Capture the cell that displays the provided text and extract its [x, y] central coordinate. 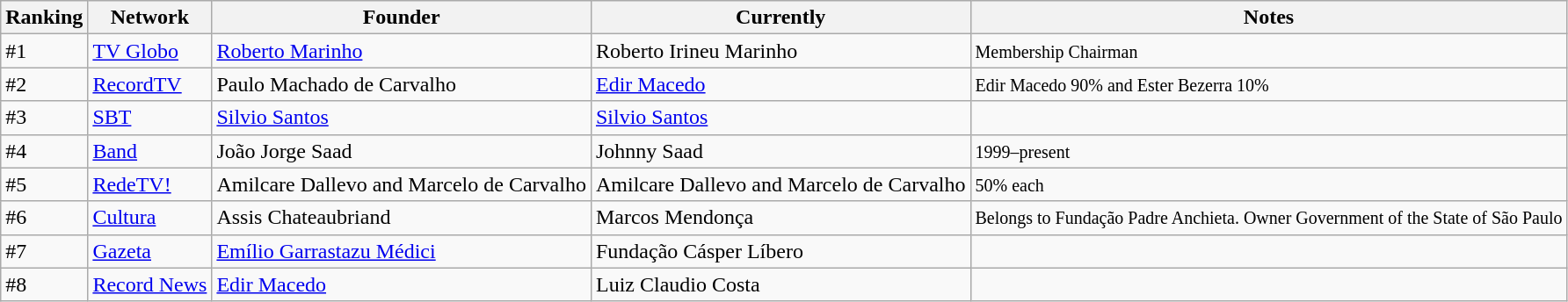
#1 [44, 51]
Ranking [44, 18]
Marcos Mendonça [780, 218]
Paulo Machado de Carvalho [402, 84]
TV Globo [149, 51]
Record News [149, 284]
Band [149, 151]
#8 [44, 284]
RecordTV [149, 84]
Edir Macedo 90% and Ester Bezerra 10% [1269, 84]
Emílio Garrastazu Médici [402, 251]
Roberto Marinho [402, 51]
RedeTV! [149, 184]
#5 [44, 184]
Membership Chairman [1269, 51]
Assis Chateaubriand [402, 218]
Belongs to Fundação Padre Anchieta. Owner Government of the State of São Paulo [1269, 218]
Gazeta [149, 251]
João Jorge Saad [402, 151]
Currently [780, 18]
Cultura [149, 218]
1999–present [1269, 151]
Network [149, 18]
SBT [149, 118]
Johnny Saad [780, 151]
#6 [44, 218]
50% each [1269, 184]
Founder [402, 18]
#3 [44, 118]
Luiz Claudio Costa [780, 284]
Roberto Irineu Marinho [780, 51]
#4 [44, 151]
Fundação Cásper Líbero [780, 251]
#7 [44, 251]
Notes [1269, 18]
#2 [44, 84]
